For the text-containing cell, return its midpoint in (x, y) coordinate format. 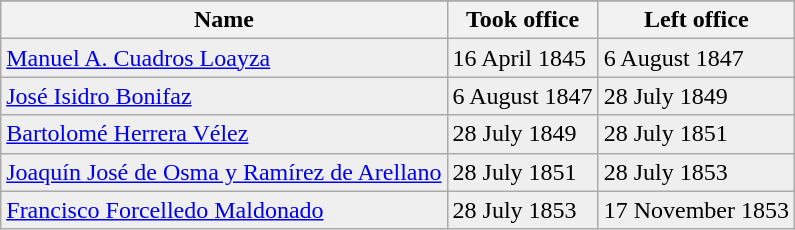
16 April 1845 (522, 58)
Took office (522, 20)
José Isidro Bonifaz (224, 96)
Left office (696, 20)
Bartolomé Herrera Vélez (224, 134)
Francisco Forcelledo Maldonado (224, 210)
Manuel A. Cuadros Loayza (224, 58)
Joaquín José de Osma y Ramírez de Arellano (224, 172)
Name (224, 20)
17 November 1853 (696, 210)
